Output the [x, y] coordinate of the center of the cell containing the given text.  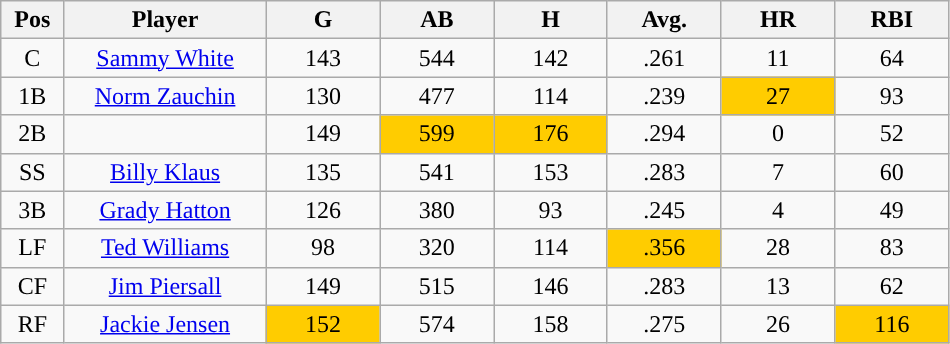
380 [437, 210]
320 [437, 248]
LF [32, 248]
143 [323, 58]
0 [778, 134]
135 [323, 172]
98 [323, 248]
62 [892, 286]
.356 [664, 248]
126 [323, 210]
CF [32, 286]
574 [437, 324]
G [323, 20]
.245 [664, 210]
27 [778, 96]
C [32, 58]
152 [323, 324]
3B [32, 210]
Pos [32, 20]
52 [892, 134]
130 [323, 96]
RBI [892, 20]
64 [892, 58]
116 [892, 324]
176 [551, 134]
AB [437, 20]
Billy Klaus [165, 172]
158 [551, 324]
HR [778, 20]
26 [778, 324]
Player [165, 20]
.239 [664, 96]
153 [551, 172]
142 [551, 58]
2B [32, 134]
49 [892, 210]
SS [32, 172]
7 [778, 172]
599 [437, 134]
11 [778, 58]
.294 [664, 134]
544 [437, 58]
515 [437, 286]
H [551, 20]
Avg. [664, 20]
60 [892, 172]
13 [778, 286]
Ted Williams [165, 248]
.261 [664, 58]
477 [437, 96]
4 [778, 210]
83 [892, 248]
Sammy White [165, 58]
146 [551, 286]
541 [437, 172]
RF [32, 324]
Jim Piersall [165, 286]
.275 [664, 324]
1B [32, 96]
Norm Zauchin [165, 96]
28 [778, 248]
Grady Hatton [165, 210]
Jackie Jensen [165, 324]
